Output the (X, Y) coordinate of the center of the cell containing the given text.  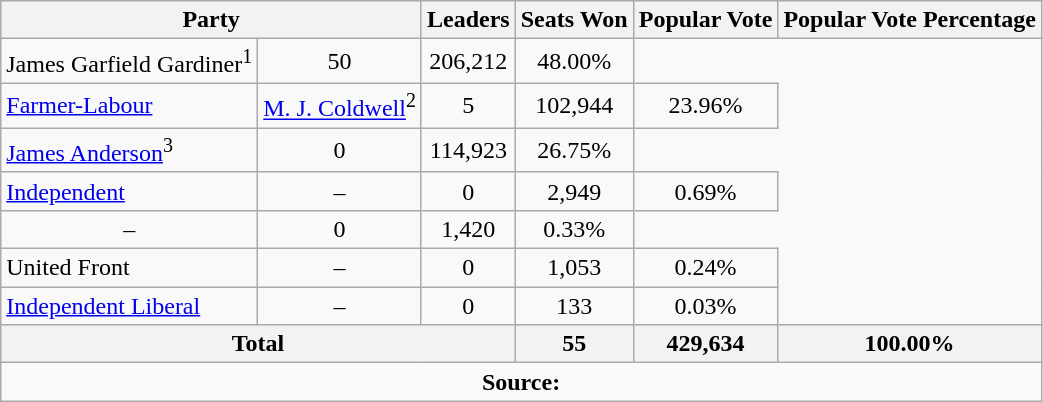
429,634 (706, 344)
Party (212, 20)
Source: (522, 382)
United Front (130, 268)
48.00% (574, 62)
23.96% (706, 106)
James Anderson3 (130, 150)
James Garfield Gardiner1 (130, 62)
Independent (130, 191)
M. J. Coldwell2 (340, 106)
5 (468, 106)
114,923 (468, 150)
Seats Won (574, 20)
206,212 (468, 62)
133 (574, 306)
0.24% (706, 268)
50 (340, 62)
Leaders (468, 20)
Independent Liberal (130, 306)
1,053 (574, 268)
102,944 (574, 106)
55 (574, 344)
100.00% (910, 344)
Popular Vote Percentage (910, 20)
0.69% (706, 191)
Farmer-Labour (130, 106)
Popular Vote (706, 20)
2,949 (574, 191)
1,420 (468, 230)
Total (258, 344)
26.75% (574, 150)
0.33% (574, 230)
0.03% (706, 306)
